For the text-containing cell, return its midpoint in [x, y] coordinate format. 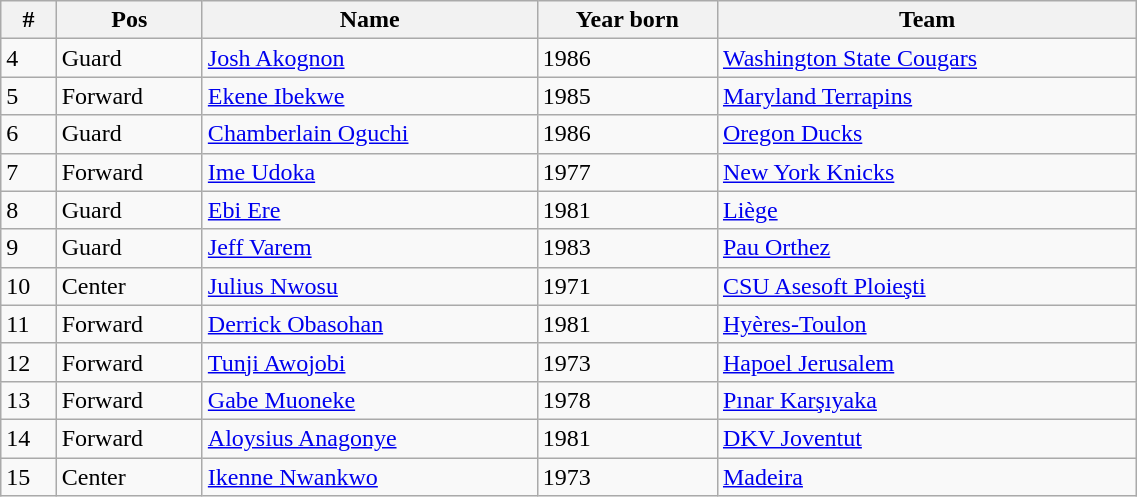
9 [28, 248]
15 [28, 477]
1983 [627, 248]
Jeff Varem [370, 248]
12 [28, 362]
Team [926, 20]
# [28, 20]
1971 [627, 286]
New York Knicks [926, 172]
Maryland Terrapins [926, 96]
Pos [129, 20]
1977 [627, 172]
Name [370, 20]
Year born [627, 20]
Julius Nwosu [370, 286]
Ime Udoka [370, 172]
Aloysius Anagonye [370, 438]
Hapoel Jerusalem [926, 362]
CSU Asesoft Ploieşti [926, 286]
13 [28, 400]
Gabe Muoneke [370, 400]
Derrick Obasohan [370, 324]
Ebi Ere [370, 210]
Liège [926, 210]
Oregon Ducks [926, 134]
14 [28, 438]
8 [28, 210]
DKV Joventut [926, 438]
Pınar Karşıyaka [926, 400]
Tunji Awojobi [370, 362]
Chamberlain Oguchi [370, 134]
Josh Akognon [370, 58]
1985 [627, 96]
1978 [627, 400]
10 [28, 286]
4 [28, 58]
11 [28, 324]
Ekene Ibekwe [370, 96]
Pau Orthez [926, 248]
Hyères-Toulon [926, 324]
5 [28, 96]
6 [28, 134]
7 [28, 172]
Madeira [926, 477]
Ikenne Nwankwo [370, 477]
Washington State Cougars [926, 58]
